Provide the [X, Y] coordinate of the cell's center where the given text is located.  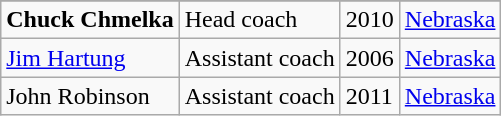
Chuck Chmelka [90, 20]
2010 [370, 20]
Head coach [260, 20]
2006 [370, 58]
2011 [370, 96]
Jim Hartung [90, 58]
John Robinson [90, 96]
